Find where the given text appears and provide that cell's center as [x, y] coordinate. 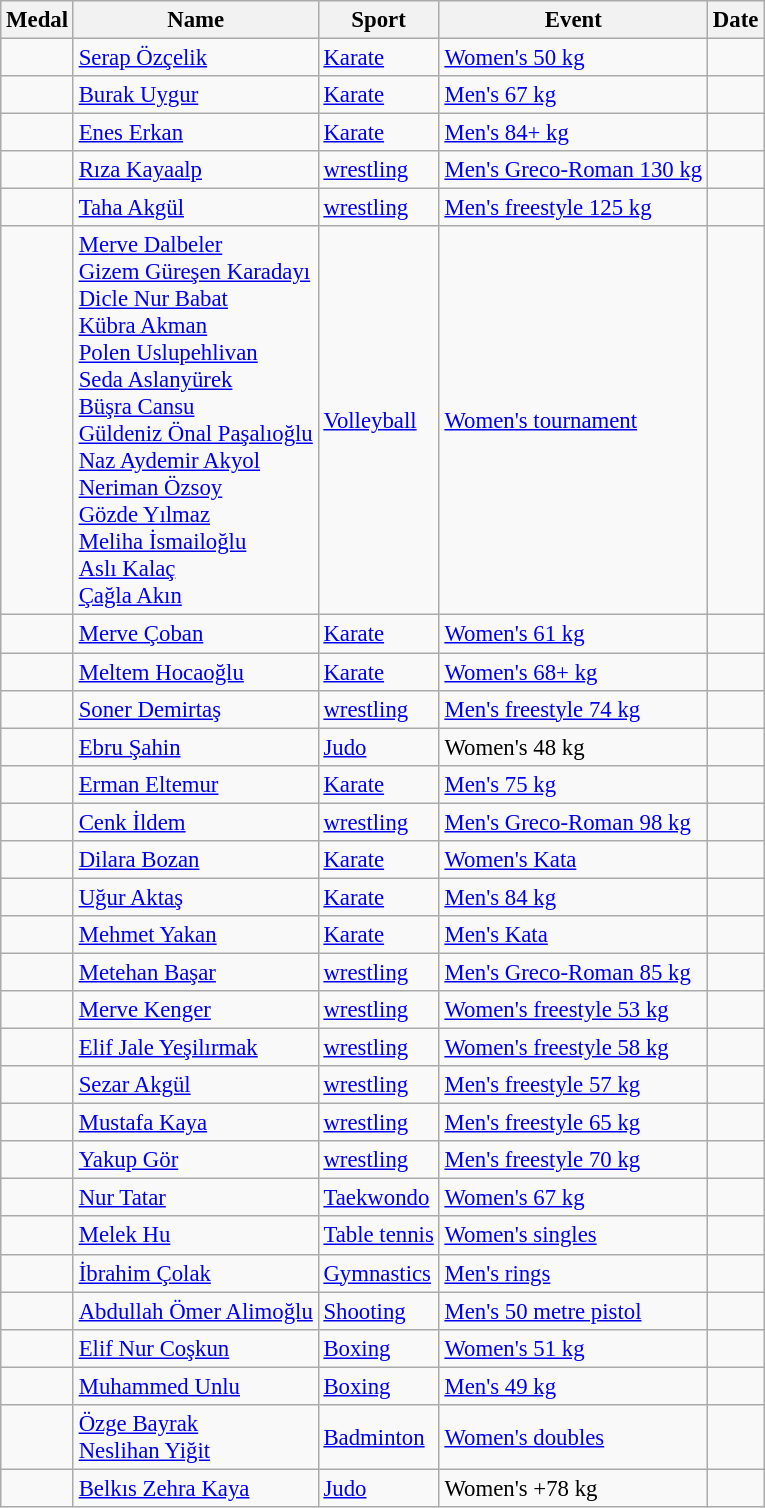
Belkıs Zehra Kaya [196, 1488]
Soner Demirtaş [196, 709]
Women's +78 kg [573, 1488]
Men's 49 kg [573, 1386]
Men's Kata [573, 935]
Women's 68+ kg [573, 672]
Serap Özçelik [196, 58]
Date [736, 20]
Burak Uygur [196, 95]
Men's freestyle 74 kg [573, 709]
Badminton [378, 1438]
Sezar Akgül [196, 1085]
Shooting [378, 1311]
Name [196, 20]
Women's freestyle 58 kg [573, 1048]
Muhammed Unlu [196, 1386]
Men's 67 kg [573, 95]
Elif Nur Coşkun [196, 1348]
Yakup Gör [196, 1160]
Women's 51 kg [573, 1348]
Enes Erkan [196, 133]
Women's singles [573, 1236]
Event [573, 20]
Men's freestyle 125 kg [573, 208]
Men's 84 kg [573, 897]
Cenk İldem [196, 822]
Taha Akgül [196, 208]
Uğur Aktaş [196, 897]
Women's freestyle 53 kg [573, 1010]
Ebru Şahin [196, 747]
Women's tournament [573, 420]
Men's freestyle 70 kg [573, 1160]
Volleyball [378, 420]
Elif Jale Yeşilırmak [196, 1048]
Men's Greco-Roman 130 kg [573, 170]
Gymnastics [378, 1273]
Men's rings [573, 1273]
Medal [38, 20]
Metehan Başar [196, 972]
Men's 75 kg [573, 784]
Abdullah Ömer Alimoğlu [196, 1311]
Erman Eltemur [196, 784]
Women's doubles [573, 1438]
Mehmet Yakan [196, 935]
Merve Kenger [196, 1010]
Men's freestyle 57 kg [573, 1085]
Men's Greco-Roman 98 kg [573, 822]
Men's freestyle 65 kg [573, 1123]
Men's 84+ kg [573, 133]
Meltem Hocaoğlu [196, 672]
Özge BayrakNeslihan Yiğit [196, 1438]
Women's 50 kg [573, 58]
Sport [378, 20]
Men's Greco-Roman 85 kg [573, 972]
Merve Çoban [196, 634]
Nur Tatar [196, 1198]
Women's 61 kg [573, 634]
Table tennis [378, 1236]
Dilara Bozan [196, 860]
İbrahim Çolak [196, 1273]
Mustafa Kaya [196, 1123]
Taekwondo [378, 1198]
Rıza Kayaalp [196, 170]
Women's Kata [573, 860]
Women's 67 kg [573, 1198]
Melek Hu [196, 1236]
Men's 50 metre pistol [573, 1311]
Women's 48 kg [573, 747]
